Provide the [X, Y] coordinate of the cell's center where the given text is located.  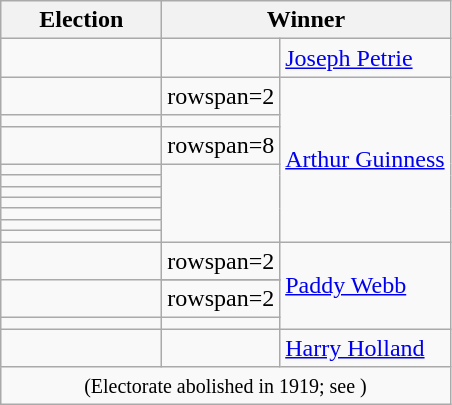
Harry Holland [365, 348]
Arthur Guinness [365, 160]
Paddy Webb [365, 286]
rowspan=8 [221, 145]
Winner [306, 20]
Joseph Petrie [365, 58]
(Electorate abolished in 1919; see ) [226, 386]
Election [82, 20]
